From the cell containing the given text, extract its center point as (X, Y) coordinate. 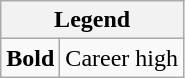
Bold (30, 58)
Career high (122, 58)
Legend (92, 20)
